Return [x, y] of the center of cell containing provided text 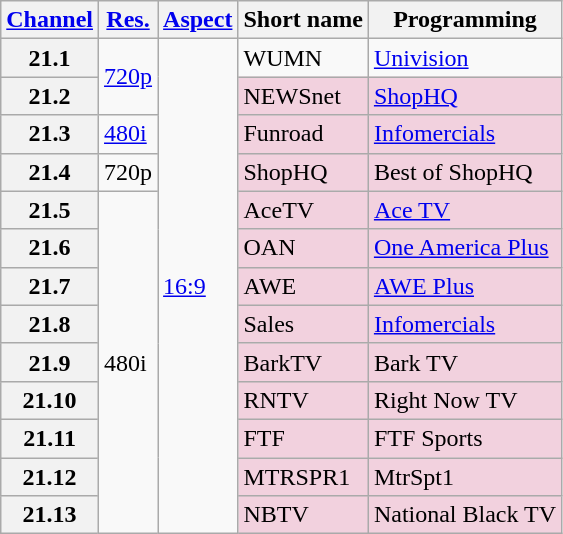
21.5 [50, 210]
21.8 [50, 324]
Res. [128, 20]
RNTV [303, 400]
OAN [303, 248]
21.10 [50, 400]
Aspect [198, 20]
Funroad [303, 134]
21.1 [50, 58]
FTF Sports [464, 438]
AWE Plus [464, 286]
WUMN [303, 58]
Right Now TV [464, 400]
BarkTV [303, 362]
21.2 [50, 96]
21.9 [50, 362]
21.13 [50, 515]
NBTV [303, 515]
NEWSnet [303, 96]
Bark TV [464, 362]
FTF [303, 438]
Best of ShopHQ [464, 172]
21.7 [50, 286]
Ace TV [464, 210]
Programming [464, 20]
Short name [303, 20]
16:9 [198, 286]
21.4 [50, 172]
21.3 [50, 134]
AWE [303, 286]
21.12 [50, 477]
National Black TV [464, 515]
One America Plus [464, 248]
AceTV [303, 210]
21.6 [50, 248]
Channel [50, 20]
Univision [464, 58]
MtrSpt1 [464, 477]
MTRSPR1 [303, 477]
21.11 [50, 438]
Sales [303, 324]
